From the cell containing the given text, extract its center point as [X, Y] coordinate. 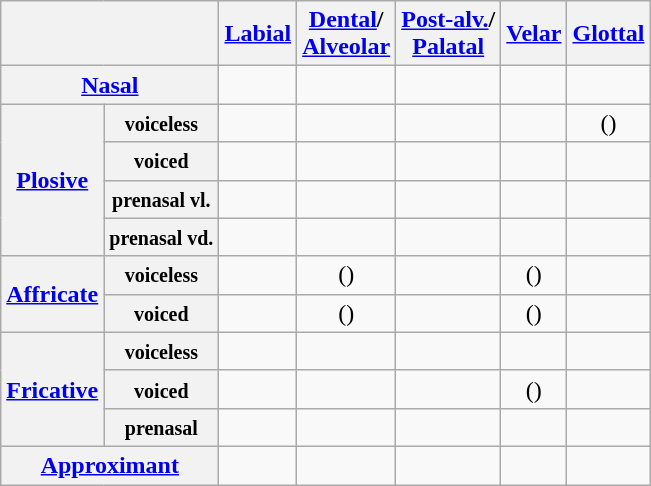
prenasal [162, 427]
prenasal vd. [162, 237]
Plosive [52, 180]
prenasal vl. [162, 199]
Labial [258, 34]
Approximant [110, 465]
Dental/Alveolar [346, 34]
Glottal [608, 34]
Velar [534, 34]
Fricative [52, 389]
Nasal [110, 85]
Post-alv./Palatal [448, 34]
Affricate [52, 294]
